Search for the cell housing the specified text and yield its (x, y) center coordinate. 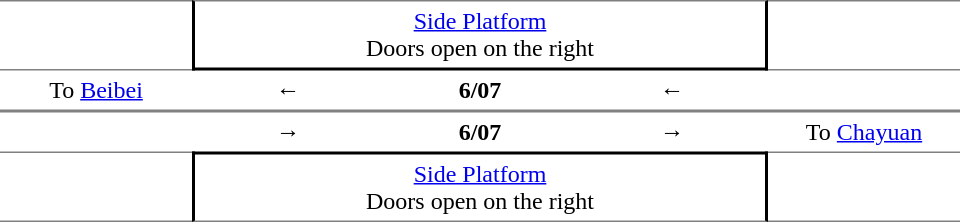
To Chayuan (864, 131)
To Beibei (96, 90)
